Determine the [x, y] coordinate at the center of the cell enclosing the given text.  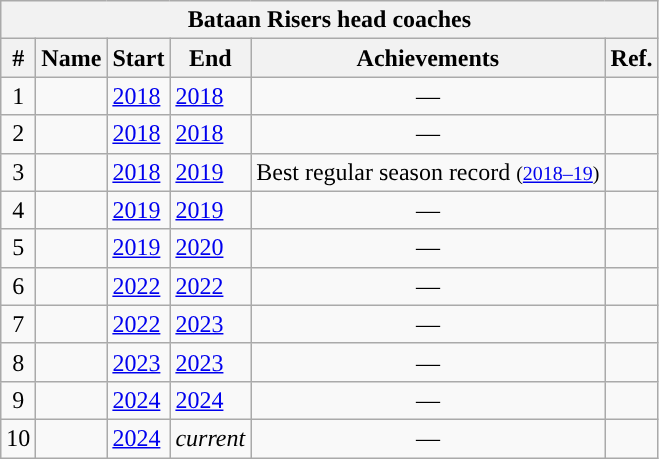
Bataan Risers head coaches [330, 20]
End [210, 58]
8 [18, 362]
10 [18, 438]
6 [18, 286]
Ref. [632, 58]
Achievements [428, 58]
3 [18, 172]
1 [18, 96]
2020 [210, 248]
7 [18, 324]
5 [18, 248]
4 [18, 210]
Name [72, 58]
9 [18, 400]
Best regular season record (2018–19) [428, 172]
# [18, 58]
Start [138, 58]
current [210, 438]
2 [18, 134]
